Determine the [X, Y] coordinate at the center of the cell enclosing the given text.  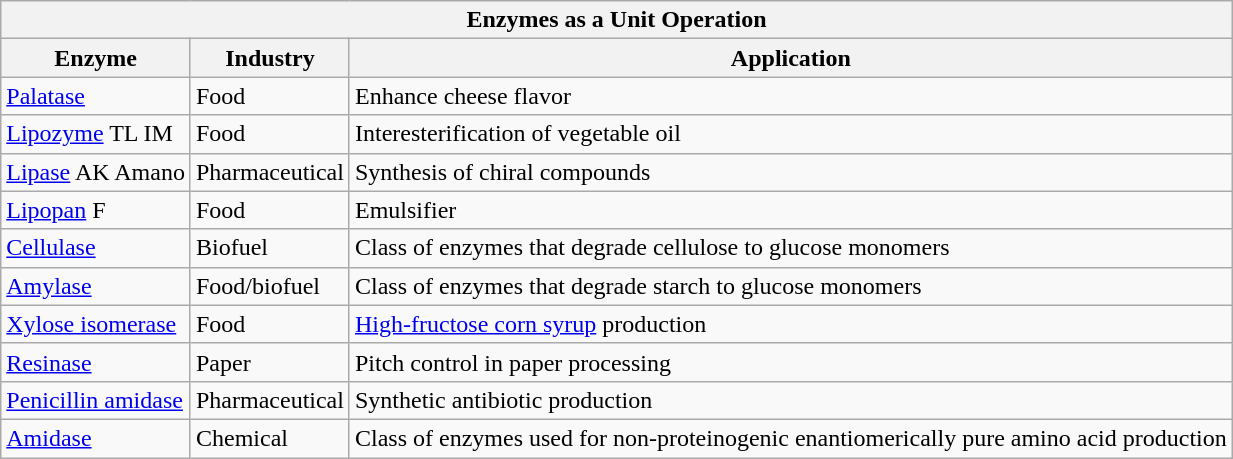
Xylose isomerase [96, 324]
Lipase AK Amano [96, 172]
Emulsifier [790, 210]
Class of enzymes used for non-proteinogenic enantiomerically pure amino acid production [790, 438]
Amylase [96, 286]
Interesterification of vegetable oil [790, 134]
Lipopan F [96, 210]
Pitch control in paper processing [790, 362]
Synthesis of chiral compounds [790, 172]
Lipozyme TL IM [96, 134]
Chemical [270, 438]
Application [790, 58]
Industry [270, 58]
Enzymes as a Unit Operation [617, 20]
Amidase [96, 438]
Biofuel [270, 248]
Penicillin amidase [96, 400]
Enzyme [96, 58]
Paper [270, 362]
Synthetic antibiotic production [790, 400]
Class of enzymes that degrade cellulose to glucose monomers [790, 248]
High-fructose corn syrup production [790, 324]
Enhance cheese flavor [790, 96]
Palatase [96, 96]
Resinase [96, 362]
Cellulase [96, 248]
Class of enzymes that degrade starch to glucose monomers [790, 286]
Food/biofuel [270, 286]
